Extract the (X, Y) coordinate from the center of the cell holding the provided text.  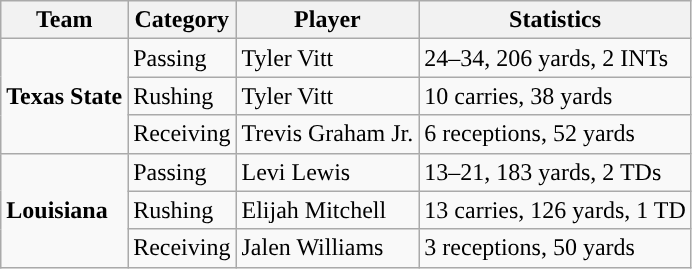
Statistics (556, 20)
Trevis Graham Jr. (328, 134)
13–21, 183 yards, 2 TDs (556, 172)
6 receptions, 52 yards (556, 134)
Texas State (64, 96)
3 receptions, 50 yards (556, 248)
Levi Lewis (328, 172)
24–34, 206 yards, 2 INTs (556, 58)
Category (182, 20)
Jalen Williams (328, 248)
Player (328, 20)
13 carries, 126 yards, 1 TD (556, 210)
Louisiana (64, 210)
10 carries, 38 yards (556, 96)
Elijah Mitchell (328, 210)
Team (64, 20)
